Identify which cell holds the provided text, then report its [X, Y] central coordinate. 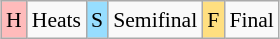
F [213, 20]
H [14, 20]
Semifinal [155, 20]
Heats [56, 20]
Final [252, 20]
S [97, 20]
